Return [X, Y] of the center of cell containing provided text 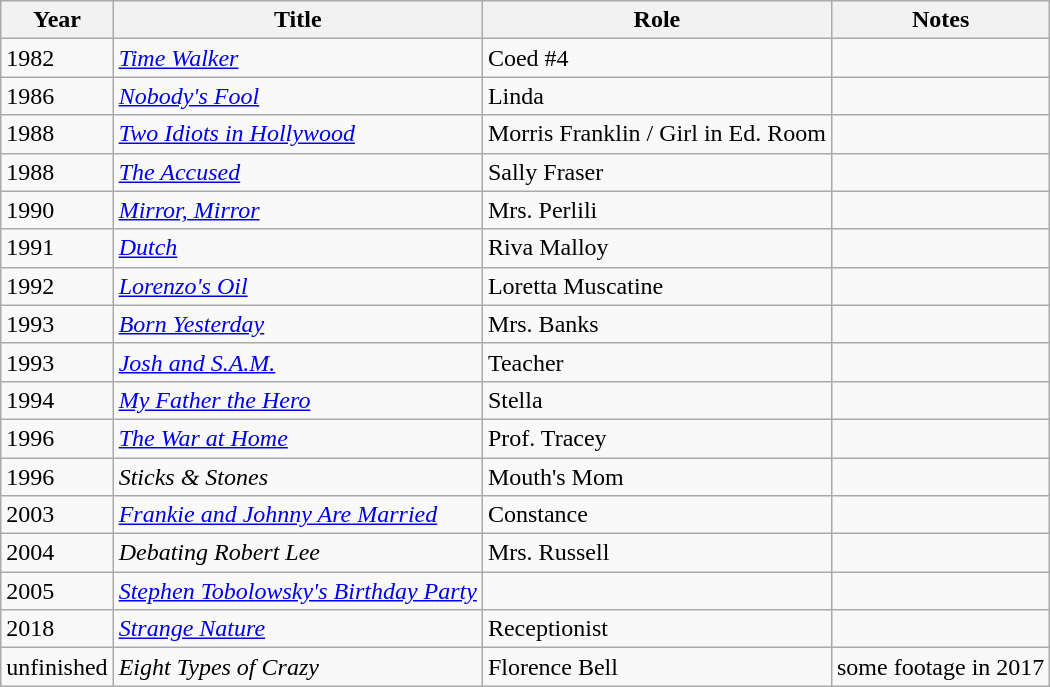
1991 [57, 248]
Stella [656, 400]
The War at Home [298, 438]
Stephen Tobolowsky's Birthday Party [298, 591]
Josh and S.A.M. [298, 362]
My Father the Hero [298, 400]
Born Yesterday [298, 324]
2005 [57, 591]
Lorenzo's Oil [298, 286]
2003 [57, 515]
Eight Types of Crazy [298, 667]
Notes [940, 20]
2004 [57, 553]
The Accused [298, 172]
Mouth's Mom [656, 477]
Sally Fraser [656, 172]
Time Walker [298, 58]
Florence Bell [656, 667]
1986 [57, 96]
Riva Malloy [656, 248]
Mrs. Banks [656, 324]
Frankie and Johnny Are Married [298, 515]
Receptionist [656, 629]
Nobody's Fool [298, 96]
Sticks & Stones [298, 477]
Role [656, 20]
Constance [656, 515]
Loretta Muscatine [656, 286]
Title [298, 20]
Prof. Tracey [656, 438]
Linda [656, 96]
Coed #4 [656, 58]
Debating Robert Lee [298, 553]
Dutch [298, 248]
1994 [57, 400]
unfinished [57, 667]
Two Idiots in Hollywood [298, 134]
1982 [57, 58]
some footage in 2017 [940, 667]
Strange Nature [298, 629]
2018 [57, 629]
Mirror, Mirror [298, 210]
Year [57, 20]
Morris Franklin / Girl in Ed. Room [656, 134]
Teacher [656, 362]
Mrs. Russell [656, 553]
1990 [57, 210]
1992 [57, 286]
Mrs. Perlili [656, 210]
